Determine the [x, y] coordinate at the center of the cell enclosing the given text.  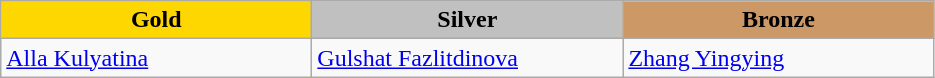
Zhang Yingying [778, 58]
Silver [468, 20]
Gold [156, 20]
Gulshat Fazlitdinova [468, 58]
Alla Kulyatina [156, 58]
Bronze [778, 20]
